Scan for the cell matching the given text and deliver its (x, y) coordinate at center. 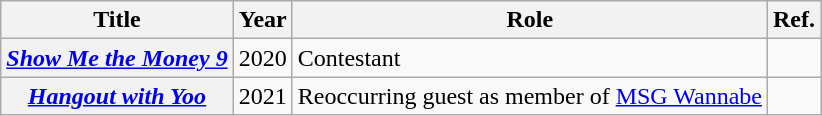
Reoccurring guest as member of MSG Wannabe (530, 96)
Ref. (794, 20)
2020 (262, 58)
Contestant (530, 58)
Title (117, 20)
Role (530, 20)
2021 (262, 96)
Show Me the Money 9 (117, 58)
Year (262, 20)
Hangout with Yoo (117, 96)
